Extract the (x, y) coordinate from the center of the cell holding the provided text.  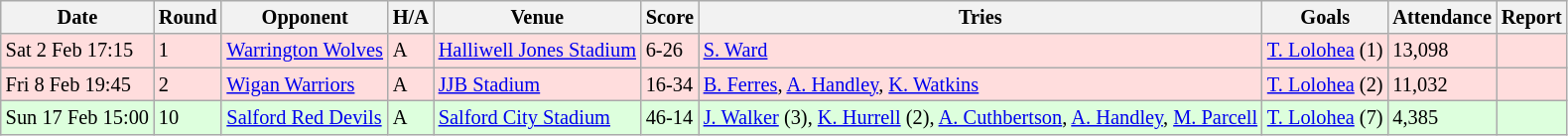
Date (77, 17)
T. Lolohea (7) (1325, 117)
Round (189, 17)
11,032 (1441, 84)
16-34 (670, 84)
2 (189, 84)
1 (189, 51)
Tries (980, 17)
Attendance (1441, 17)
T. Lolohea (1) (1325, 51)
46-14 (670, 117)
B. Ferres, A. Handley, K. Watkins (980, 84)
Sat 2 Feb 17:15 (77, 51)
13,098 (1441, 51)
10 (189, 117)
6-26 (670, 51)
Report (1532, 17)
J. Walker (3), K. Hurrell (2), A. Cuthbertson, A. Handley, M. Parcell (980, 117)
Score (670, 17)
Halliwell Jones Stadium (538, 51)
Fri 8 Feb 19:45 (77, 84)
Opponent (304, 17)
Salford City Stadium (538, 117)
4,385 (1441, 117)
Warrington Wolves (304, 51)
Venue (538, 17)
T. Lolohea (2) (1325, 84)
Wigan Warriors (304, 84)
S. Ward (980, 51)
JJB Stadium (538, 84)
H/A (411, 17)
Goals (1325, 17)
Sun 17 Feb 15:00 (77, 117)
Salford Red Devils (304, 117)
